For the text-containing cell, return its midpoint in [X, Y] coordinate format. 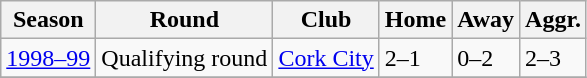
2–3 [554, 58]
Club [326, 20]
Aggr. [554, 20]
Cork City [326, 58]
Qualifying round [184, 58]
0–2 [486, 58]
Home [415, 20]
Away [486, 20]
2–1 [415, 58]
Round [184, 20]
1998–99 [48, 58]
Season [48, 20]
